Identify which cell holds the provided text, then report its [x, y] central coordinate. 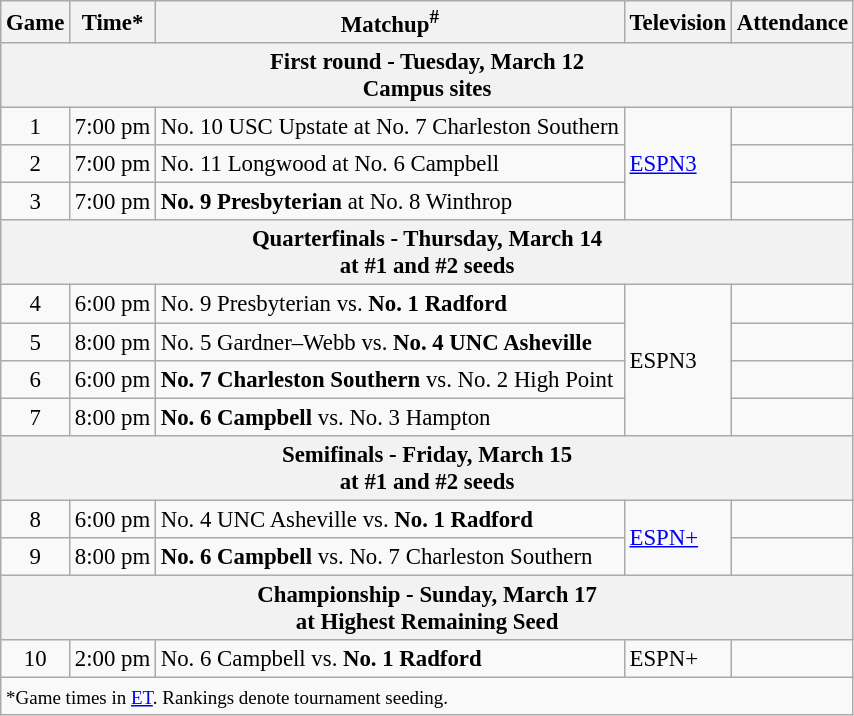
Attendance [792, 22]
No. 6 Campbell vs. No. 7 Charleston Southern [390, 557]
No. 5 Gardner–Webb vs. No. 4 UNC Asheville [390, 342]
8 [36, 519]
3 [36, 202]
Quarterfinals - Thursday, March 14at #1 and #2 seeds [428, 252]
*Game times in ET. Rankings denote tournament seeding. [428, 696]
No. 7 Charleston Southern vs. No. 2 High Point [390, 379]
Semifinals - Friday, March 15at #1 and #2 seeds [428, 468]
2 [36, 164]
Championship - Sunday, March 17at Highest Remaining Seed [428, 608]
Time* [113, 22]
No. 6 Campbell vs. No. 1 Radford [390, 659]
7 [36, 417]
First round - Tuesday, March 12Campus sites [428, 76]
6 [36, 379]
No. 6 Campbell vs. No. 3 Hampton [390, 417]
4 [36, 304]
1 [36, 127]
No. 11 Longwood at No. 6 Campbell [390, 164]
No. 4 UNC Asheville vs. No. 1 Radford [390, 519]
Matchup# [390, 22]
5 [36, 342]
No. 9 Presbyterian vs. No. 1 Radford [390, 304]
9 [36, 557]
No. 10 USC Upstate at No. 7 Charleston Southern [390, 127]
Television [678, 22]
Game [36, 22]
10 [36, 659]
No. 9 Presbyterian at No. 8 Winthrop [390, 202]
2:00 pm [113, 659]
